Pinpoint the cell where the given text exists, returning its [X, Y] midpoint coordinate. 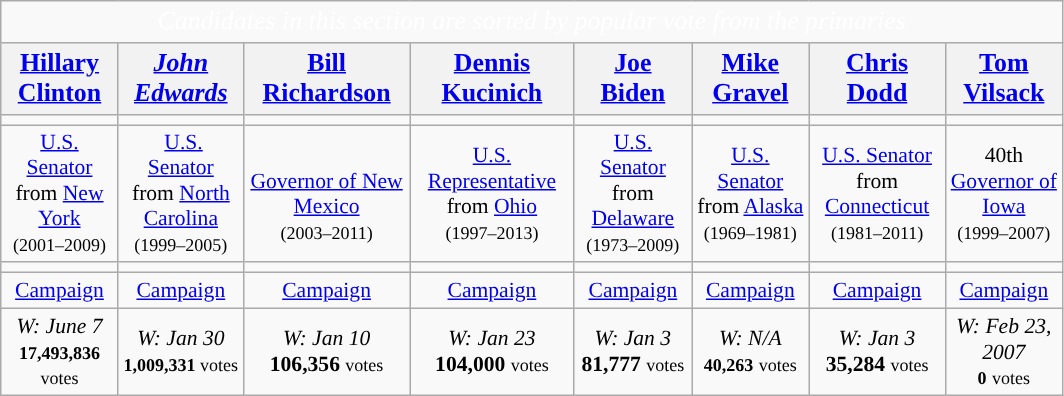
Hillary Clinton [60, 79]
W: Jan 301,009,331 votes [180, 352]
Dennis Kucinich [492, 79]
40thGovernor of Iowa(1999–2007) [1004, 194]
U.S. Senatorfrom North Carolina(1999–2005) [180, 194]
W: Feb 23, 20070 votes [1004, 352]
U.S. Senator from New York(2001–2009) [60, 194]
Tom Vilsack [1004, 79]
W: Jan 23104,000 votes [492, 352]
Chris Dodd [877, 79]
U.S. Senatorfrom Alaska(1969–1981) [750, 194]
W: June 717,493,836 votes [60, 352]
W: Jan 381,777 votes [632, 352]
U.S. Representativefrom Ohio(1997–2013) [492, 194]
Joe Biden [632, 79]
Governor of New Mexico(2003–2011) [326, 194]
U.S. Senatorfrom Delaware(1973–2009) [632, 194]
W: Jan 10106,356 votes [326, 352]
W: N/A40,263 votes [750, 352]
Mike Gravel [750, 79]
John Edwards [180, 79]
Bill Richardson [326, 79]
Candidates in this section are sorted by popular vote from the primaries [532, 22]
W: Jan 335,284 votes [877, 352]
U.S. Senatorfrom Connecticut(1981–2011) [877, 194]
